Provide the [x, y] coordinate of the cell's center where the given text is located.  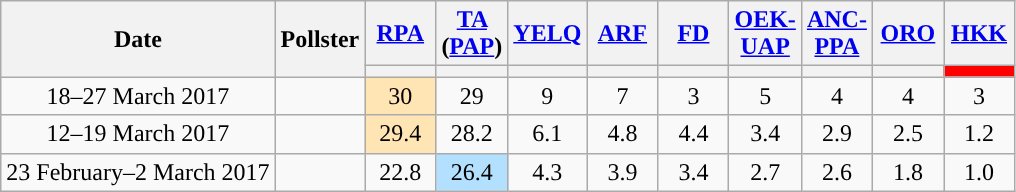
1.2 [980, 134]
1.0 [980, 172]
12–19 March 2017 [138, 134]
ARF [622, 34]
29 [472, 96]
2.5 [908, 134]
YELQ [548, 34]
ORO [908, 34]
18–27 March 2017 [138, 96]
4.3 [548, 172]
3.9 [622, 172]
7 [622, 96]
FD [694, 34]
29.4 [400, 134]
HKK [980, 34]
2.9 [836, 134]
4.4 [694, 134]
30 [400, 96]
RPA [400, 34]
23 February–2 March 2017 [138, 172]
2.6 [836, 172]
4.8 [622, 134]
OEK-UAP [765, 34]
ANC-PPA [836, 34]
22.8 [400, 172]
28.2 [472, 134]
Pollster [320, 39]
2.7 [765, 172]
26.4 [472, 172]
1.8 [908, 172]
6.1 [548, 134]
Date [138, 39]
9 [548, 96]
TA (PAP) [472, 34]
5 [765, 96]
